Detect which cell encompasses the target text, then output its (X, Y) center coordinate. 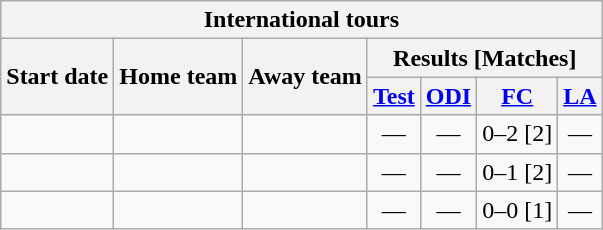
ODI (448, 96)
Test (394, 96)
International tours (302, 20)
0–2 [2] (518, 134)
LA (580, 96)
Results [Matches] (484, 58)
Start date (58, 77)
Away team (306, 77)
FC (518, 96)
Home team (178, 77)
0–1 [2] (518, 172)
0–0 [1] (518, 210)
